Scan for the cell matching the given text and deliver its [X, Y] coordinate at center. 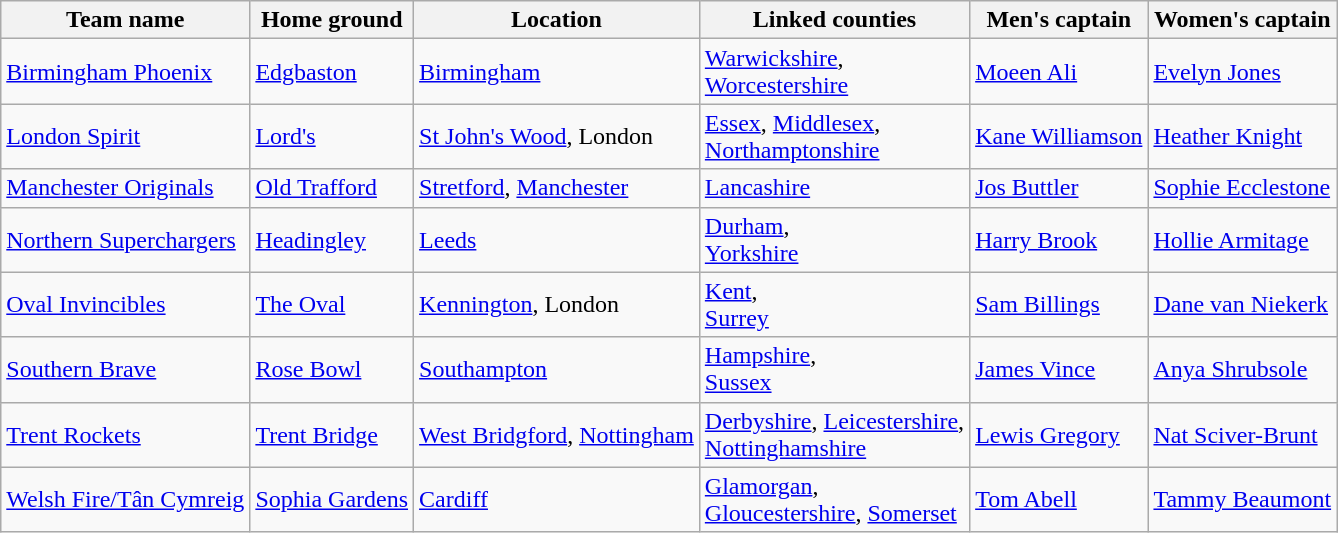
Edgbaston [332, 72]
Trent Rockets [126, 434]
Evelyn Jones [1242, 72]
Headingley [332, 240]
Dane van Niekerk [1242, 304]
Sophie Ecclestone [1242, 188]
Leeds [557, 240]
Derbyshire, Leicestershire,Nottinghamshire [834, 434]
Jos Buttler [1059, 188]
Lancashire [834, 188]
James Vince [1059, 370]
Manchester Originals [126, 188]
Northern Superchargers [126, 240]
London Spirit [126, 136]
Welsh Fire/Tân Cymreig [126, 500]
Kent,Surrey [834, 304]
Glamorgan,Gloucestershire, Somerset [834, 500]
Men's captain [1059, 20]
St John's Wood, London [557, 136]
Women's captain [1242, 20]
Durham,Yorkshire [834, 240]
Heather Knight [1242, 136]
Rose Bowl [332, 370]
The Oval [332, 304]
Lewis Gregory [1059, 434]
Old Trafford [332, 188]
Warwickshire,Worcestershire [834, 72]
Tammy Beaumont [1242, 500]
Trent Bridge [332, 434]
Cardiff [557, 500]
Anya Shrubsole [1242, 370]
Hampshire,Sussex [834, 370]
Nat Sciver-Brunt [1242, 434]
Moeen Ali [1059, 72]
Sophia Gardens [332, 500]
Birmingham [557, 72]
Kennington, London [557, 304]
Birmingham Phoenix [126, 72]
Hollie Armitage [1242, 240]
Stretford, Manchester [557, 188]
Southern Brave [126, 370]
Essex, Middlesex,Northamptonshire [834, 136]
Home ground [332, 20]
Linked counties [834, 20]
Oval Invincibles [126, 304]
West Bridgford, Nottingham [557, 434]
Location [557, 20]
Harry Brook [1059, 240]
Sam Billings [1059, 304]
Kane Williamson [1059, 136]
Southampton [557, 370]
Tom Abell [1059, 500]
Team name [126, 20]
Lord's [332, 136]
